Detect which cell encompasses the target text, then output its [X, Y] center coordinate. 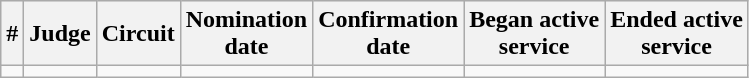
Circuit [138, 34]
Ended activeservice [677, 34]
Nominationdate [246, 34]
Judge [60, 34]
Confirmationdate [388, 34]
# [12, 34]
Began activeservice [534, 34]
